Capture the cell that displays the provided text and extract its (x, y) central coordinate. 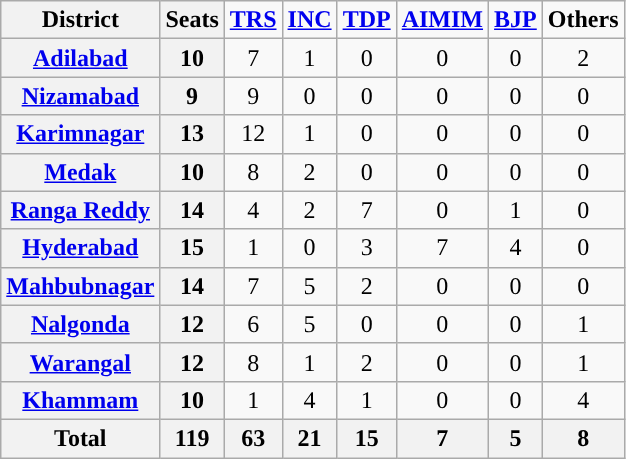
Khammam (80, 400)
21 (310, 438)
BJP (516, 20)
Hyderabad (80, 248)
Nizamabad (80, 96)
TRS (253, 20)
Mahbubnagar (80, 286)
Ranga Reddy (80, 210)
119 (192, 438)
Total (80, 438)
63 (253, 438)
District (80, 20)
3 (366, 248)
AIMIM (442, 20)
TDP (366, 20)
Warangal (80, 362)
Adilabad (80, 58)
Nalgonda (80, 324)
13 (192, 134)
Others (583, 20)
INC (310, 20)
Karimnagar (80, 134)
Medak (80, 172)
Seats (192, 20)
6 (253, 324)
